Return the [x, y] coordinate for the center point of the cell that contains the specified text.  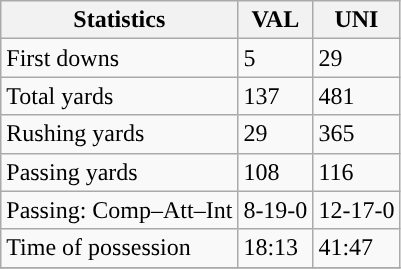
Rushing yards [120, 134]
Passing yards [120, 172]
First downs [120, 58]
108 [276, 172]
Total yards [120, 96]
Statistics [120, 20]
365 [356, 134]
137 [276, 96]
VAL [276, 20]
12-17-0 [356, 210]
Time of possession [120, 248]
UNI [356, 20]
Passing: Comp–Att–Int [120, 210]
5 [276, 58]
116 [356, 172]
41:47 [356, 248]
8-19-0 [276, 210]
481 [356, 96]
18:13 [276, 248]
